Find where the given text appears and provide that cell's center as (x, y) coordinate. 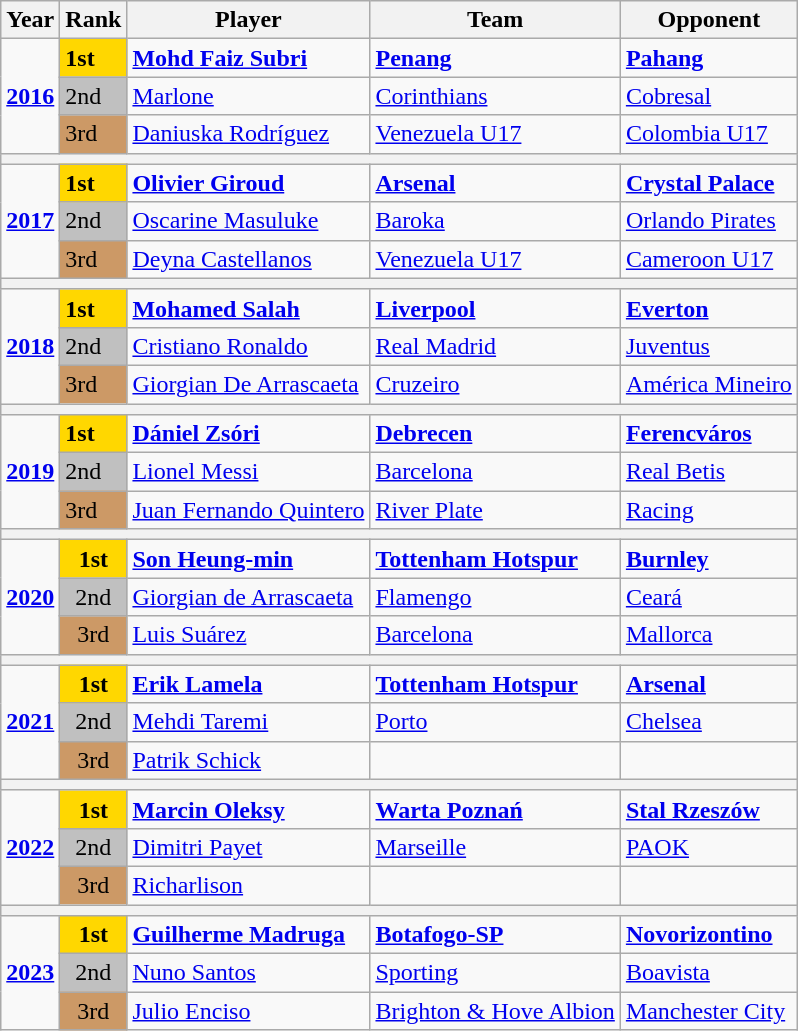
Penang (495, 58)
Juan Fernando Quintero (248, 510)
Baroka (495, 221)
PAOK (708, 847)
Son Heung-min (248, 559)
Sporting (495, 973)
Novorizontino (708, 935)
Lionel Messi (248, 472)
Crystal Palace (708, 183)
Erik Lamela (248, 684)
Racing (708, 510)
Ceará (708, 597)
Guilherme Madruga (248, 935)
Burnley (708, 559)
Player (248, 20)
Marseille (495, 847)
Olivier Giroud (248, 183)
Cameroon U17 (708, 259)
2018 (30, 346)
Daniuska Rodríguez (248, 134)
Mallorca (708, 635)
Real Betis (708, 472)
River Plate (495, 510)
Cruzeiro (495, 384)
Everton (708, 308)
Juventus (708, 346)
Marcin Oleksy (248, 809)
Luis Suárez (248, 635)
Opponent (708, 20)
Manchester City (708, 1011)
Stal Rzeszów (708, 809)
2017 (30, 221)
Corinthians (495, 96)
Mohamed Salah (248, 308)
Chelsea (708, 722)
Warta Poznań (495, 809)
Cristiano Ronaldo (248, 346)
Team (495, 20)
Marlone (248, 96)
2019 (30, 472)
2023 (30, 973)
2020 (30, 597)
Oscarine Masuluke (248, 221)
Brighton & Hove Albion (495, 1011)
Dimitri Payet (248, 847)
Richarlison (248, 885)
2021 (30, 722)
Liverpool (495, 308)
América Mineiro (708, 384)
Orlando Pirates (708, 221)
Colombia U17 (708, 134)
Deyna Castellanos (248, 259)
Flamengo (495, 597)
Mohd Faiz Subri (248, 58)
Dániel Zsóri (248, 434)
Ferencváros (708, 434)
Giorgian De Arrascaeta (248, 384)
Nuno Santos (248, 973)
2016 (30, 96)
Rank (94, 20)
Botafogo-SP (495, 935)
Julio Enciso (248, 1011)
Debrecen (495, 434)
Giorgian de Arrascaeta (248, 597)
2022 (30, 847)
Boavista (708, 973)
Year (30, 20)
Patrik Schick (248, 760)
Porto (495, 722)
Real Madrid (495, 346)
Pahang (708, 58)
Cobresal (708, 96)
Mehdi Taremi (248, 722)
